For the text-containing cell, return its midpoint in (X, Y) coordinate format. 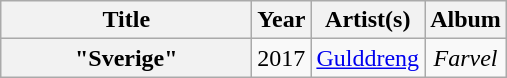
"Sverige" (126, 58)
Artist(s) (368, 20)
2017 (282, 58)
Title (126, 20)
Gulddreng (368, 58)
Year (282, 20)
Album (466, 20)
Farvel (466, 58)
